Capture the cell that displays the provided text and extract its (x, y) central coordinate. 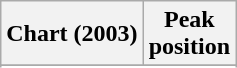
Peakposition (189, 34)
Chart (2003) (72, 34)
